Locate the cell with the specified text and output its [x, y] center coordinate. 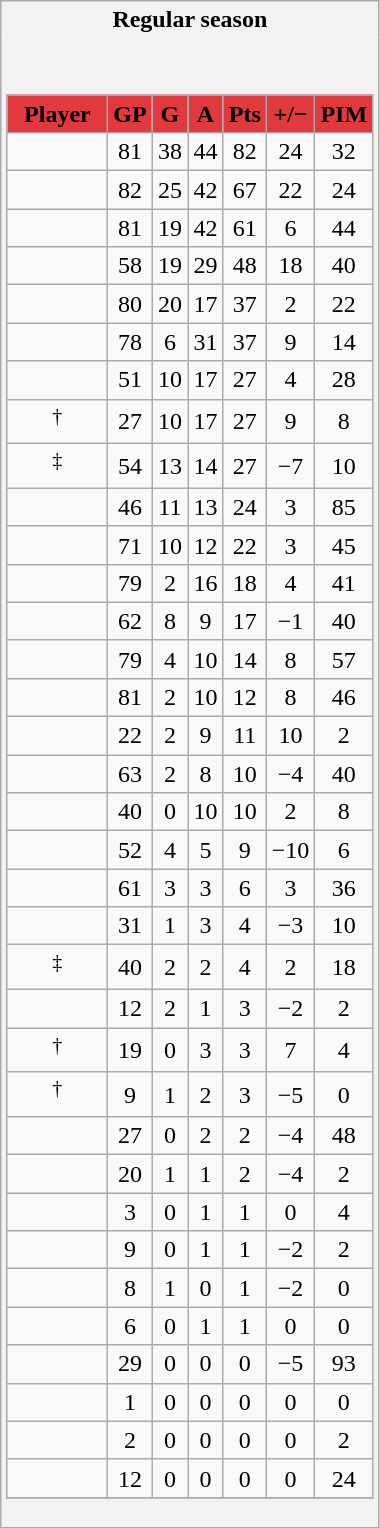
45 [344, 545]
85 [344, 507]
5 [206, 850]
A [206, 114]
41 [344, 583]
57 [344, 659]
+/− [290, 114]
52 [130, 850]
38 [170, 152]
25 [170, 190]
Regular season [190, 20]
71 [130, 545]
80 [130, 304]
PIM [344, 114]
28 [344, 380]
62 [130, 621]
32 [344, 152]
Player [58, 114]
93 [344, 1364]
−3 [290, 926]
78 [130, 342]
58 [130, 266]
67 [244, 190]
51 [130, 380]
16 [206, 583]
−1 [290, 621]
G [170, 114]
GP [130, 114]
54 [130, 466]
−10 [290, 850]
36 [344, 888]
−7 [290, 466]
Pts [244, 114]
63 [130, 774]
7 [290, 1050]
